From the cell containing the given text, extract its center point as [X, Y] coordinate. 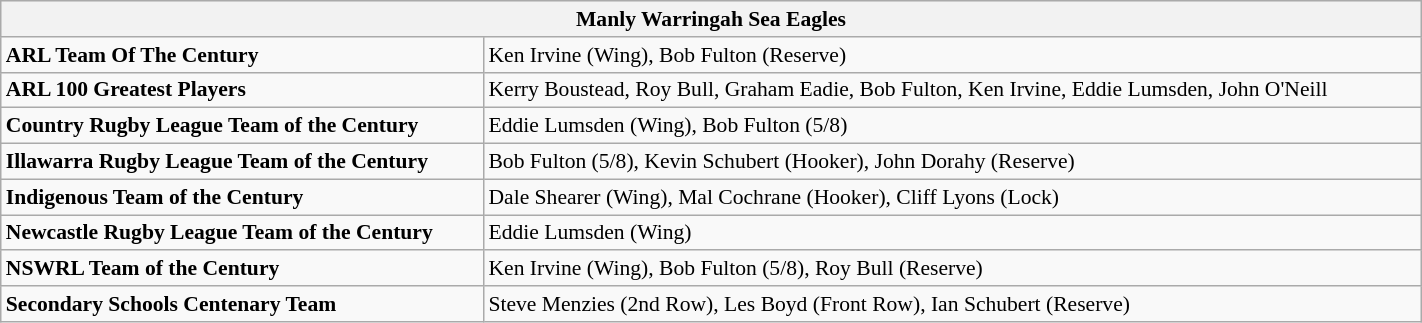
ARL Team Of The Century [242, 55]
Newcastle Rugby League Team of the Century [242, 233]
Secondary Schools Centenary Team [242, 304]
Steve Menzies (2nd Row), Les Boyd (Front Row), Ian Schubert (Reserve) [952, 304]
Illawarra Rugby League Team of the Century [242, 162]
Manly Warringah Sea Eagles [711, 19]
Bob Fulton (5/8), Kevin Schubert (Hooker), John Dorahy (Reserve) [952, 162]
Indigenous Team of the Century [242, 197]
Ken Irvine (Wing), Bob Fulton (Reserve) [952, 55]
Eddie Lumsden (Wing) [952, 233]
Kerry Boustead, Roy Bull, Graham Eadie, Bob Fulton, Ken Irvine, Eddie Lumsden, John O'Neill [952, 90]
ARL 100 Greatest Players [242, 90]
Dale Shearer (Wing), Mal Cochrane (Hooker), Cliff Lyons (Lock) [952, 197]
Ken Irvine (Wing), Bob Fulton (5/8), Roy Bull (Reserve) [952, 269]
Country Rugby League Team of the Century [242, 126]
NSWRL Team of the Century [242, 269]
Eddie Lumsden (Wing), Bob Fulton (5/8) [952, 126]
